Scan for the cell matching the given text and deliver its (x, y) coordinate at center. 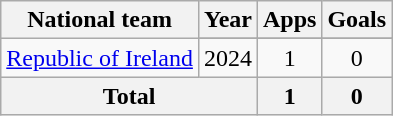
2024 (228, 58)
Total (130, 96)
National team (100, 20)
Apps (289, 20)
Goals (357, 20)
Republic of Ireland (100, 58)
Year (228, 20)
